Identify which cell holds the provided text, then report its (x, y) central coordinate. 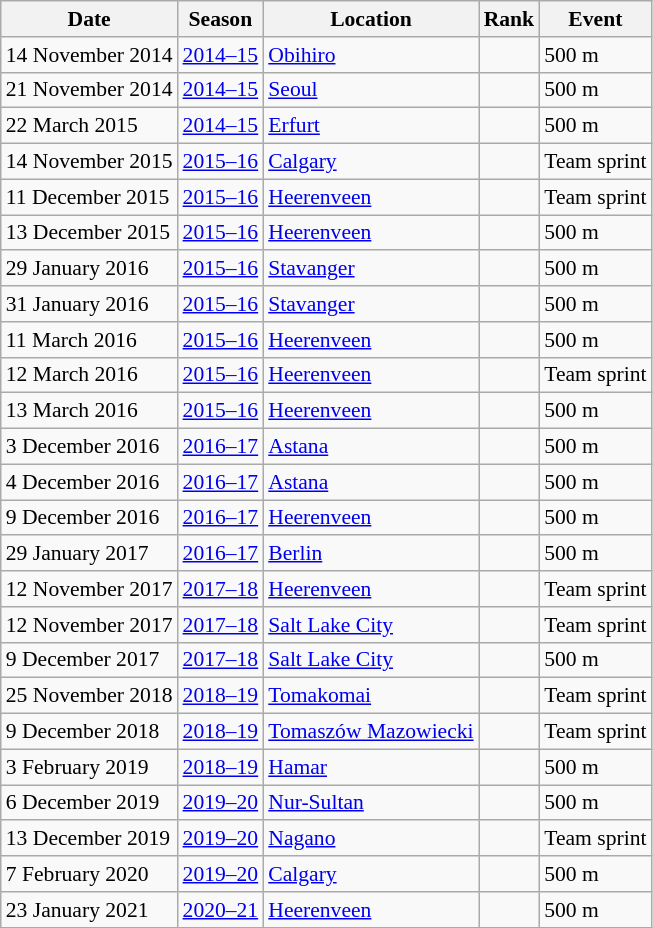
Erfurt (370, 126)
Location (370, 19)
Date (90, 19)
9 December 2017 (90, 660)
21 November 2014 (90, 90)
13 December 2019 (90, 839)
Nur-Sultan (370, 803)
Nagano (370, 839)
13 March 2016 (90, 411)
Seoul (370, 90)
12 March 2016 (90, 375)
14 November 2015 (90, 162)
25 November 2018 (90, 696)
Rank (510, 19)
22 March 2015 (90, 126)
6 December 2019 (90, 803)
9 December 2016 (90, 518)
31 January 2016 (90, 304)
29 January 2017 (90, 554)
Berlin (370, 554)
13 December 2015 (90, 233)
Event (595, 19)
Hamar (370, 767)
23 January 2021 (90, 910)
4 December 2016 (90, 482)
2020–21 (221, 910)
Season (221, 19)
9 December 2018 (90, 732)
11 December 2015 (90, 197)
29 January 2016 (90, 269)
Tomaszów Mazowiecki (370, 732)
3 February 2019 (90, 767)
Tomakomai (370, 696)
Obihiro (370, 55)
3 December 2016 (90, 447)
11 March 2016 (90, 340)
7 February 2020 (90, 874)
14 November 2014 (90, 55)
